Search for the cell housing the specified text and yield its [x, y] center coordinate. 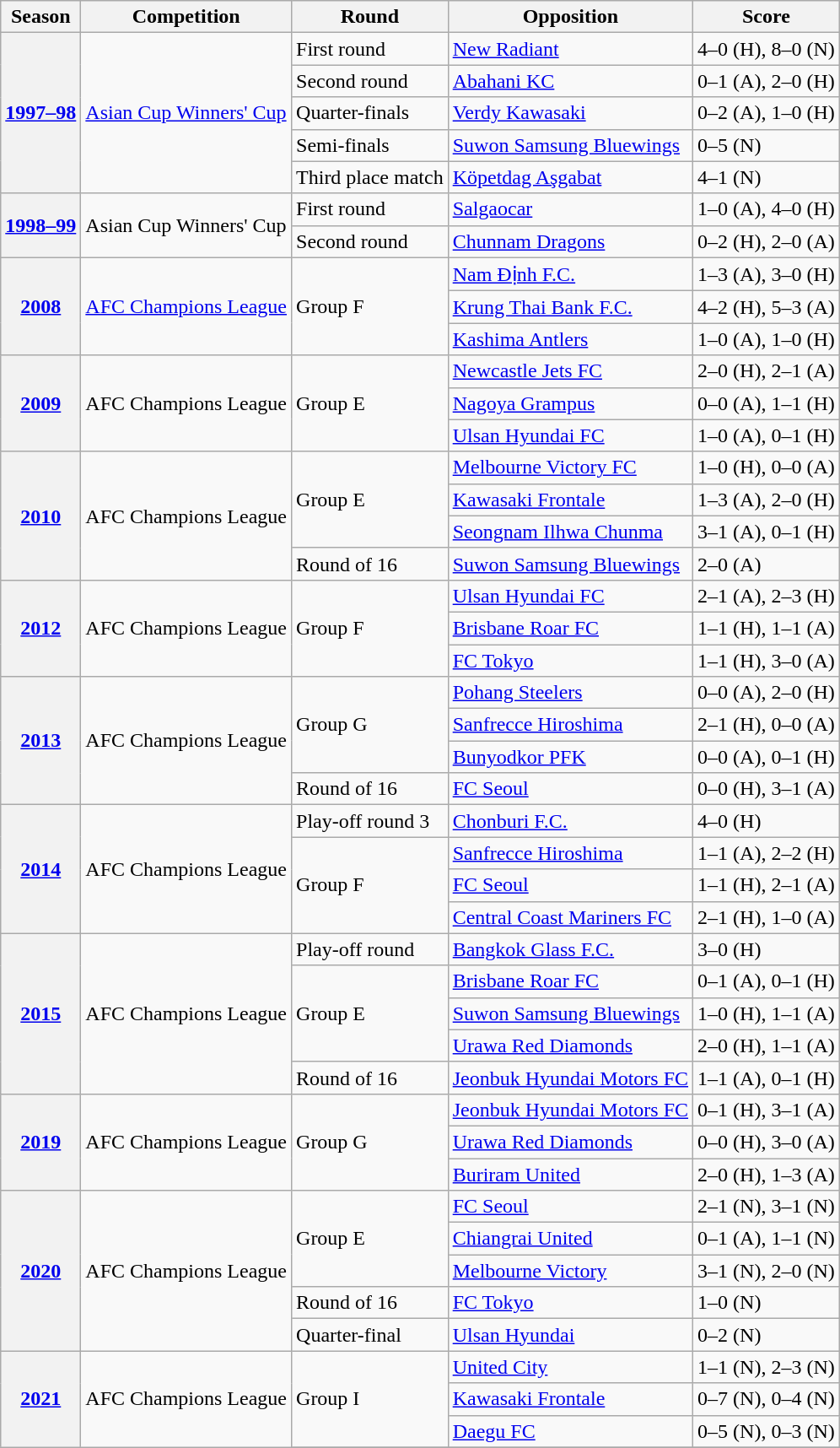
1–0 (A), 0–1 (H) [767, 435]
0–5 (N) [767, 145]
1–1 (H), 2–1 (A) [767, 885]
Melbourne Victory FC [570, 467]
2013 [40, 741]
2–1 (N), 3–1 (N) [767, 1207]
2014 [40, 869]
Quarter-final [370, 1335]
Abahani KC [570, 81]
2–0 (H), 2–1 (A) [767, 371]
New Radiant [570, 49]
1–0 (H), 0–0 (A) [767, 467]
2009 [40, 403]
0–1 (A), 1–1 (N) [767, 1239]
Krung Thai Bank F.C. [570, 307]
Group I [370, 1399]
Quarter-finals [370, 113]
Play-off round 3 [370, 821]
3–1 (A), 0–1 (H) [767, 532]
2–1 (H), 1–0 (A) [767, 917]
2–1 (H), 0–0 (A) [767, 725]
Chiangrai United [570, 1239]
Seongnam Ilhwa Chunma [570, 532]
Buriram United [570, 1174]
0–2 (N) [767, 1335]
Verdy Kawasaki [570, 113]
1997–98 [40, 113]
1–0 (N) [767, 1303]
2012 [40, 628]
1–0 (H), 1–1 (A) [767, 1013]
Kashima Antlers [570, 339]
1–1 (H), 1–1 (A) [767, 628]
Melbourne Victory [570, 1271]
Score [767, 17]
0–1 (A), 0–1 (H) [767, 981]
1–1 (A), 2–2 (H) [767, 853]
2021 [40, 1399]
2015 [40, 1013]
3–0 (H) [767, 949]
2019 [40, 1142]
Nam Định F.C. [570, 274]
Bangkok Glass F.C. [570, 949]
2–1 (A), 2–3 (H) [767, 596]
0–2 (H), 2–0 (A) [767, 241]
Salgaocar [570, 209]
Season [40, 17]
2008 [40, 306]
Chunnam Dragons [570, 241]
Pohang Steelers [570, 693]
Chonburi F.C. [570, 821]
0–0 (A), 2–0 (H) [767, 693]
2–0 (H), 1–1 (A) [767, 1045]
4–1 (N) [767, 177]
2020 [40, 1271]
2–0 (A) [767, 564]
Competition [186, 17]
Nagoya Grampus [570, 403]
Play-off round [370, 949]
0–7 (N), 0–4 (N) [767, 1399]
Semi-finals [370, 145]
1–1 (N), 2–3 (N) [767, 1367]
3–1 (N), 2–0 (N) [767, 1271]
4–0 (H), 8–0 (N) [767, 49]
1–3 (A), 2–0 (H) [767, 500]
1–1 (H), 3–0 (A) [767, 661]
Köpetdag Aşgabat [570, 177]
0–1 (H), 3–1 (A) [767, 1110]
Opposition [570, 17]
1–3 (A), 3–0 (H) [767, 274]
2010 [40, 516]
1–1 (A), 0–1 (H) [767, 1078]
1–0 (A), 1–0 (H) [767, 339]
Daegu FC [570, 1431]
4–0 (H) [767, 821]
0–5 (N), 0–3 (N) [767, 1431]
0–2 (A), 1–0 (H) [767, 113]
Ulsan Hyundai [570, 1335]
0–0 (H), 3–0 (A) [767, 1142]
Third place match [370, 177]
0–1 (A), 2–0 (H) [767, 81]
Bunyodkor PFK [570, 757]
United City [570, 1367]
Round [370, 17]
4–2 (H), 5–3 (A) [767, 307]
0–0 (A), 0–1 (H) [767, 757]
Newcastle Jets FC [570, 371]
1998–99 [40, 225]
0–0 (A), 1–1 (H) [767, 403]
Central Coast Mariners FC [570, 917]
2–0 (H), 1–3 (A) [767, 1174]
1–0 (A), 4–0 (H) [767, 209]
0–0 (H), 3–1 (A) [767, 789]
